From the cell containing the given text, extract its center point as (x, y) coordinate. 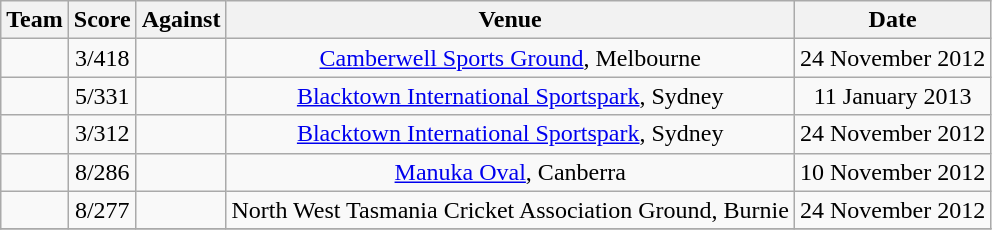
Manuka Oval, Canberra (510, 172)
11 January 2013 (892, 96)
North West Tasmania Cricket Association Ground, Burnie (510, 210)
Team (35, 20)
Venue (510, 20)
Camberwell Sports Ground, Melbourne (510, 58)
3/312 (102, 134)
Against (181, 20)
3/418 (102, 58)
8/286 (102, 172)
10 November 2012 (892, 172)
5/331 (102, 96)
Score (102, 20)
8/277 (102, 210)
Date (892, 20)
